For the text-containing cell, return its midpoint in (x, y) coordinate format. 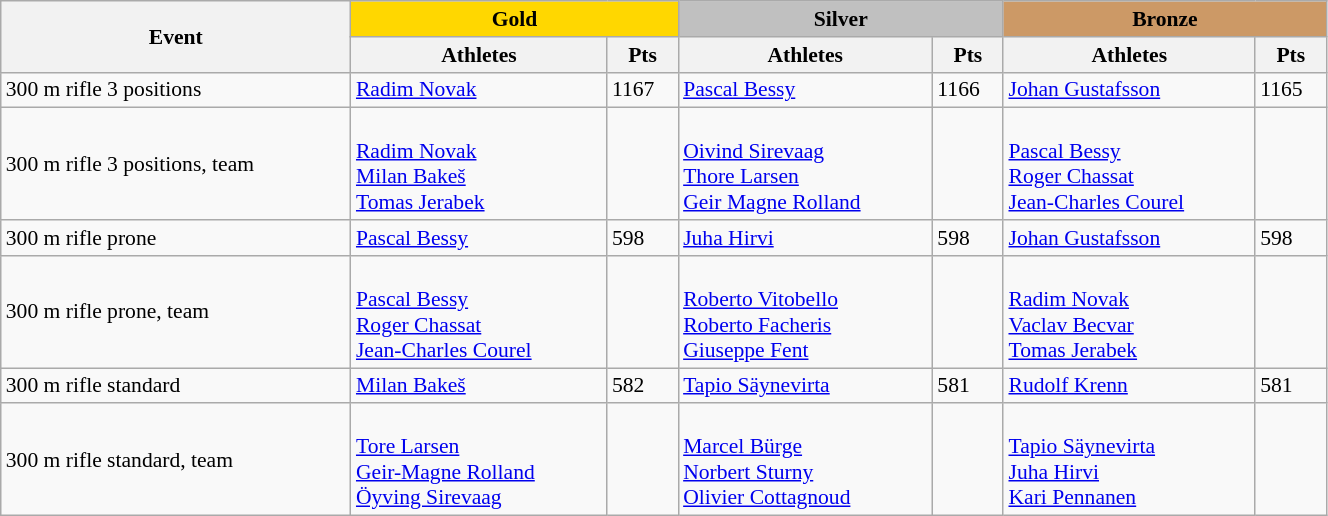
300 m rifle 3 positions, team (176, 164)
Tore LarsenGeir-Magne RollandÖyving Sirevaag (479, 460)
Event (176, 36)
300 m rifle 3 positions (176, 90)
Tapio SäynevirtaJuha HirviKari Pennanen (1129, 460)
Radim Novak (479, 90)
300 m rifle standard, team (176, 460)
Radim NovakMilan BakešTomas Jerabek (479, 164)
Milan Bakeš (479, 386)
300 m rifle prone (176, 238)
Juha Hirvi (805, 238)
Marcel BürgeNorbert SturnyOlivier Cottagnoud (805, 460)
Silver (840, 19)
Rudolf Krenn (1129, 386)
Oivind SirevaagThore LarsenGeir Magne Rolland (805, 164)
Radim NovakVaclav BecvarTomas Jerabek (1129, 312)
1165 (1290, 90)
582 (642, 386)
Roberto VitobelloRoberto FacherisGiuseppe Fent (805, 312)
1166 (968, 90)
1167 (642, 90)
Bronze (1164, 19)
300 m rifle prone, team (176, 312)
Tapio Säynevirta (805, 386)
300 m rifle standard (176, 386)
Gold (514, 19)
